For the text-containing cell, return its midpoint in (x, y) coordinate format. 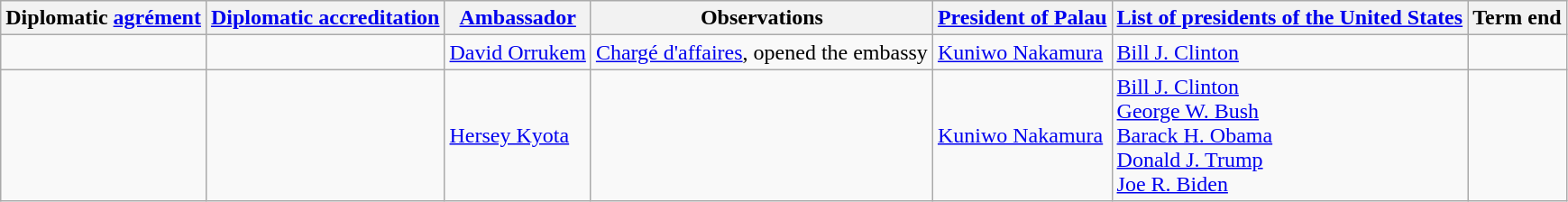
Bill J. Clinton (1289, 52)
Diplomatic accreditation (325, 18)
Hersey Kyota (518, 135)
Ambassador (518, 18)
Observations (761, 18)
Term end (1518, 18)
President of Palau (1022, 18)
David Orrukem (518, 52)
List of presidents of the United States (1289, 18)
Diplomatic agrément (104, 18)
Bill J. ClintonGeorge W. BushBarack H. ObamaDonald J. TrumpJoe R. Biden (1289, 135)
Chargé d'affaires, opened the embassy (761, 52)
